Capture the cell that displays the provided text and extract its [X, Y] central coordinate. 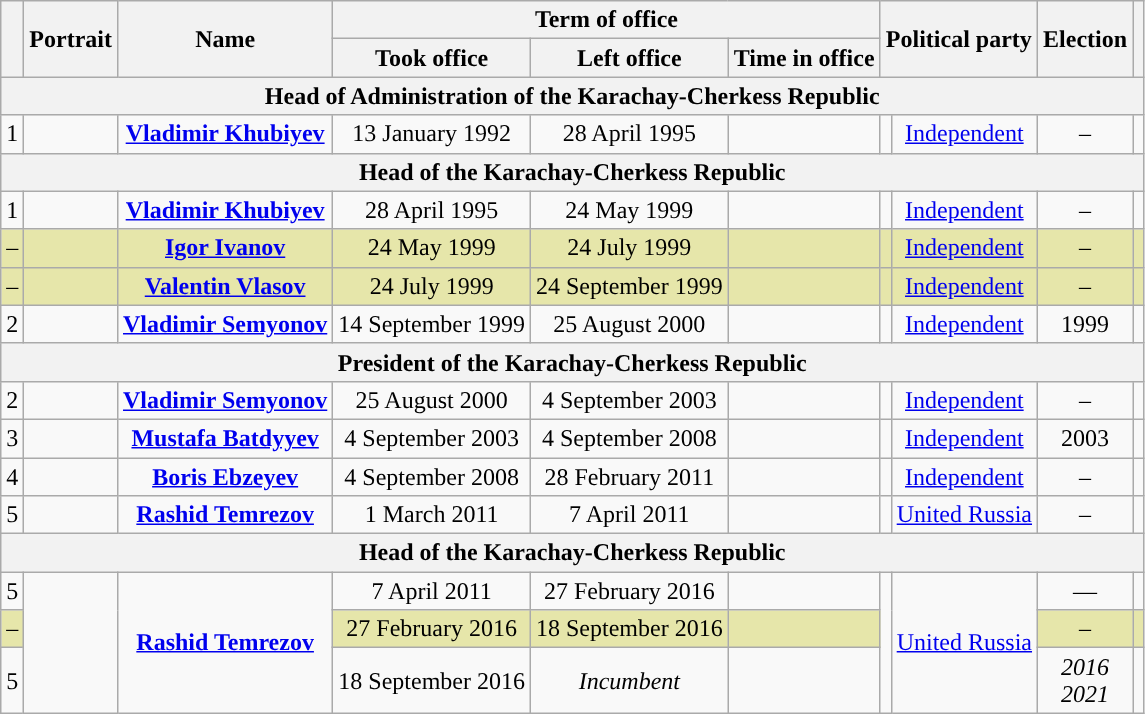
Took office [432, 58]
4 [12, 477]
Term of office [606, 20]
Head of Administration of the Karachay-Cherkess Republic [572, 96]
Valentin Vlasov [224, 286]
— [1086, 591]
1999 [1086, 324]
Name [224, 39]
Igor Ivanov [224, 248]
13 January 1992 [432, 134]
28 February 2011 [629, 477]
Political party [958, 39]
20162021 [1086, 680]
Election [1086, 39]
Left office [629, 58]
Boris Ebzeyev [224, 477]
Incumbent [629, 680]
24 September 1999 [629, 286]
2003 [1086, 438]
Mustafa Batdyyev [224, 438]
President of the Karachay-Cherkess Republic [572, 362]
Portrait [71, 39]
Time in office [804, 58]
1 March 2011 [432, 515]
14 September 1999 [432, 324]
3 [12, 438]
